Scan for the cell matching the given text and deliver its [X, Y] coordinate at center. 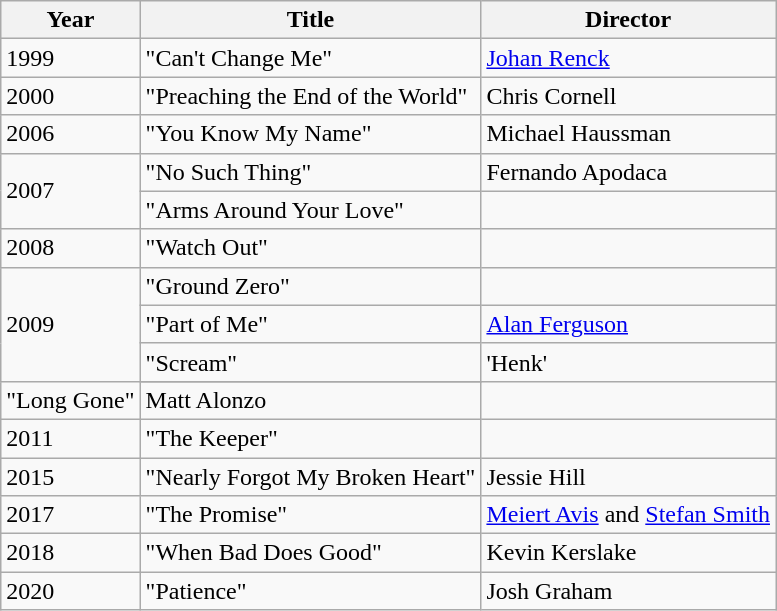
Matt Alonzo [310, 400]
Fernando Apodaca [628, 172]
Title [310, 20]
"Part of Me" [310, 324]
2008 [70, 248]
Chris Cornell [628, 96]
"Nearly Forgot My Broken Heart" [310, 477]
Michael Haussman [628, 134]
2011 [70, 438]
"Watch Out" [310, 248]
2007 [70, 191]
"The Promise" [310, 515]
"Scream" [310, 362]
2017 [70, 515]
2020 [70, 591]
2009 [70, 324]
Alan Ferguson [628, 324]
"The Keeper" [310, 438]
'Henk' [628, 362]
2018 [70, 553]
"Preaching the End of the World" [310, 96]
2006 [70, 134]
"Patience" [310, 591]
Director [628, 20]
"Long Gone" [70, 400]
"Ground Zero" [310, 286]
1999 [70, 58]
Kevin Kerslake [628, 553]
"You Know My Name" [310, 134]
Meiert Avis and Stefan Smith [628, 515]
2015 [70, 477]
"Arms Around Your Love" [310, 210]
"Can't Change Me" [310, 58]
Josh Graham [628, 591]
Jessie Hill [628, 477]
"No Such Thing" [310, 172]
"When Bad Does Good" [310, 553]
Year [70, 20]
Johan Renck [628, 58]
2000 [70, 96]
